Identify which cell holds the provided text, then report its (x, y) central coordinate. 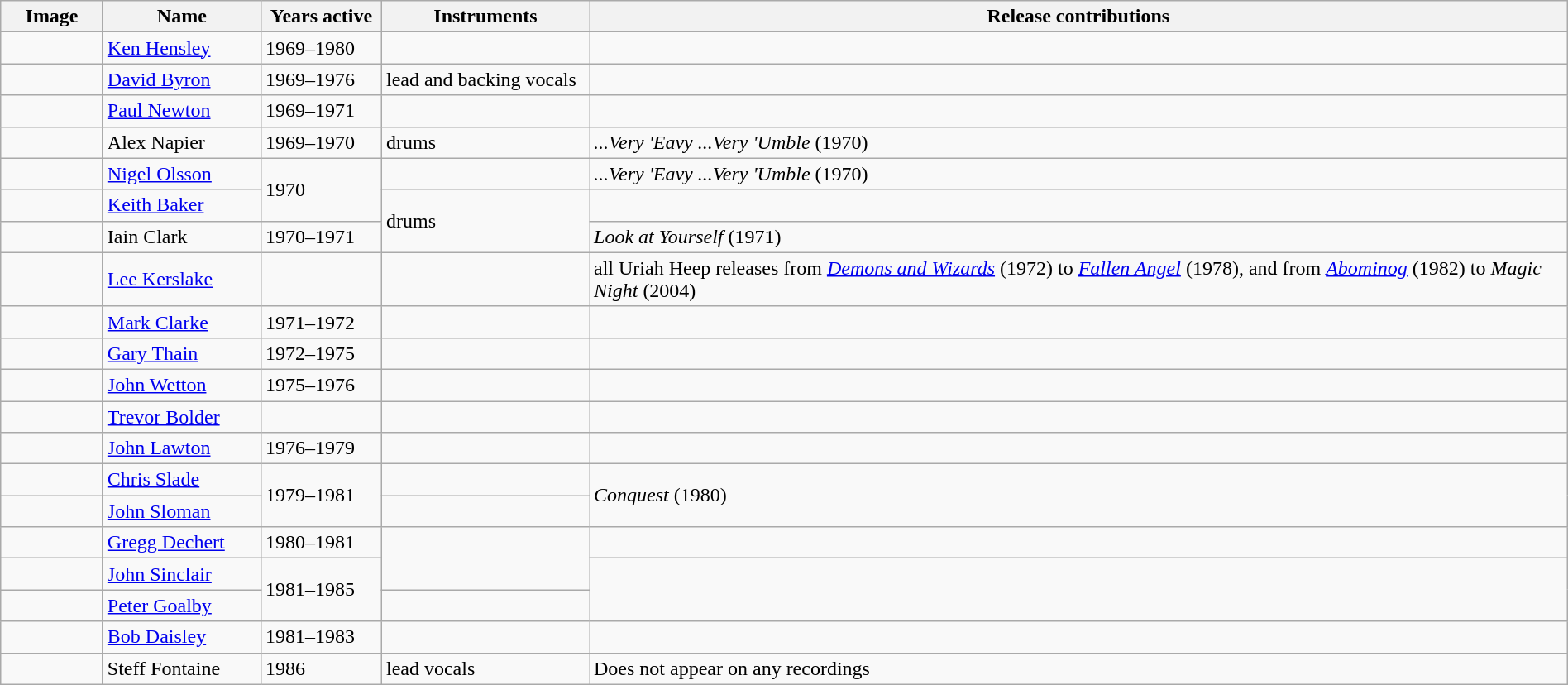
Lee Kerslake (182, 280)
David Byron (182, 79)
Alex Napier (182, 142)
1986 (321, 668)
Bob Daisley (182, 637)
Gary Thain (182, 353)
1969–1970 (321, 142)
Years active (321, 17)
Name (182, 17)
Paul Newton (182, 111)
Mark Clarke (182, 322)
John Lawton (182, 448)
Ken Hensley (182, 48)
John Wetton (182, 385)
Image (52, 17)
1975–1976 (321, 385)
Nigel Olsson (182, 174)
1981–1983 (321, 637)
Keith Baker (182, 205)
1980–1981 (321, 543)
1970–1971 (321, 237)
all Uriah Heep releases from Demons and Wizards (1972) to Fallen Angel (1978), and from Abominog (1982) to Magic Night (2004) (1078, 280)
1971–1972 (321, 322)
Peter Goalby (182, 606)
Trevor Bolder (182, 416)
1976–1979 (321, 448)
Does not appear on any recordings (1078, 668)
1972–1975 (321, 353)
1970 (321, 189)
John Sinclair (182, 574)
Gregg Dechert (182, 543)
Look at Yourself (1971) (1078, 237)
1981–1985 (321, 590)
Iain Clark (182, 237)
Instruments (485, 17)
Steff Fontaine (182, 668)
lead vocals (485, 668)
Conquest (1980) (1078, 496)
1969–1976 (321, 79)
John Sloman (182, 511)
Release contributions (1078, 17)
1979–1981 (321, 496)
Chris Slade (182, 480)
1969–1971 (321, 111)
lead and backing vocals (485, 79)
1969–1980 (321, 48)
